For the text-containing cell, return its midpoint in [X, Y] coordinate format. 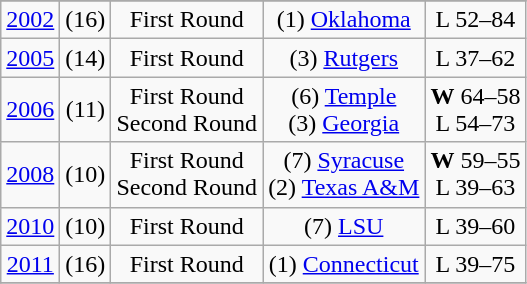
L 39–60 [476, 226]
2005 [30, 58]
L 37–62 [476, 58]
2006 [30, 110]
W 59–55L 39–63 [476, 174]
2008 [30, 174]
2010 [30, 226]
2011 [30, 264]
(7) Syracuse(2) Texas A&M [344, 174]
(14) [86, 58]
(7) LSU [344, 226]
(1) Connecticut [344, 264]
(11) [86, 110]
L 39–75 [476, 264]
(1) Oklahoma [344, 20]
2002 [30, 20]
(6) Temple(3) Georgia [344, 110]
L 52–84 [476, 20]
W 64–58L 54–73 [476, 110]
(3) Rutgers [344, 58]
